Return the (x, y) coordinate for the center point of the cell that contains the specified text.  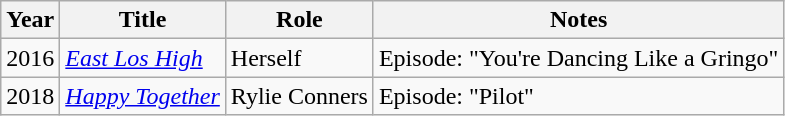
2016 (30, 58)
Herself (299, 58)
Episode: "Pilot" (578, 96)
Role (299, 20)
Rylie Conners (299, 96)
Title (143, 20)
East Los High (143, 58)
2018 (30, 96)
Happy Together (143, 96)
Episode: "You're Dancing Like a Gringo" (578, 58)
Year (30, 20)
Notes (578, 20)
